Capture the cell that displays the provided text and extract its (x, y) central coordinate. 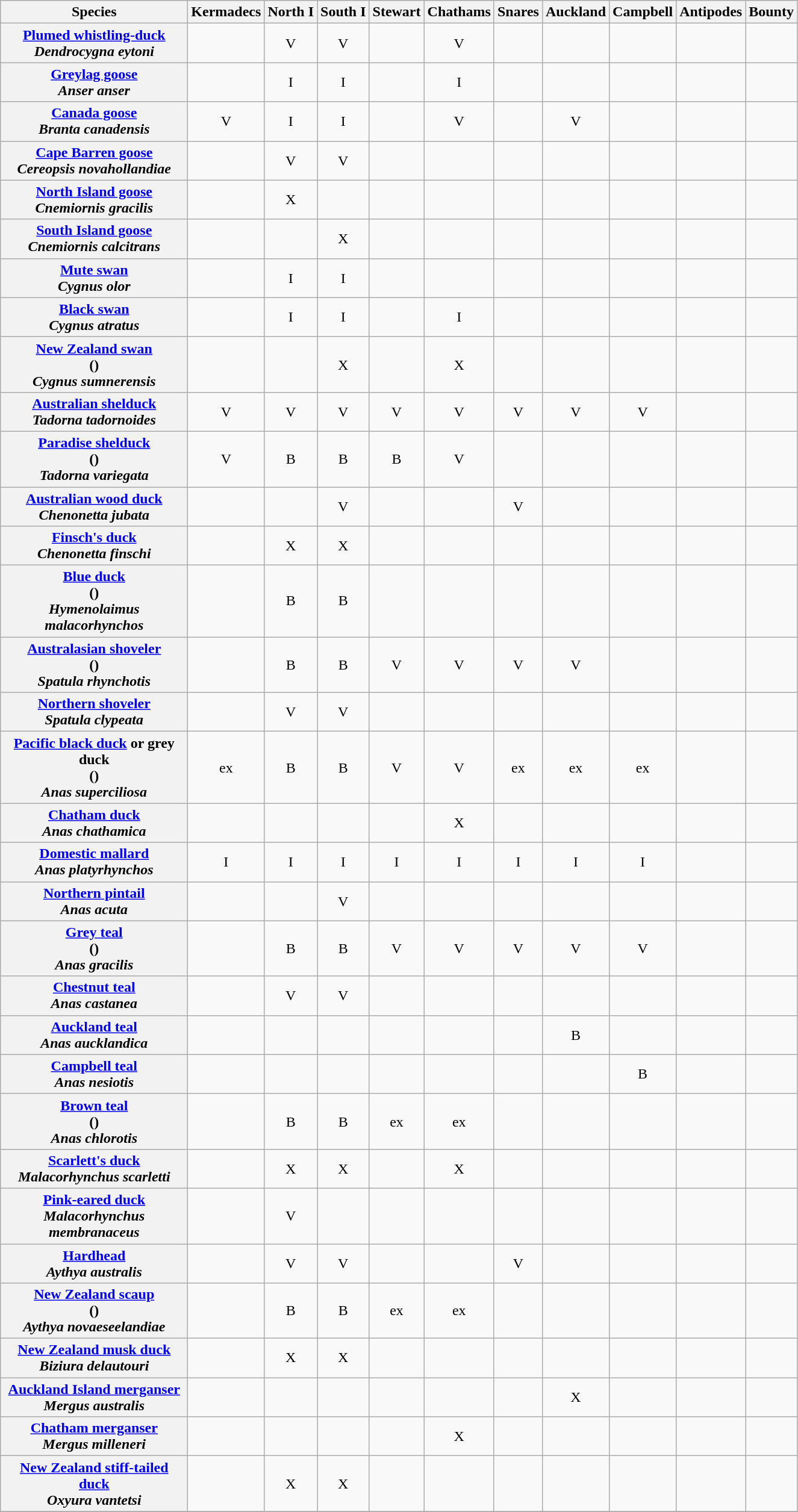
Paradise shelduck()Tadorna variegata (94, 459)
Chatham duckAnas chathamica (94, 823)
Australasian shoveler()Spatula rhynchotis (94, 665)
Australian wood duckChenonetta jubata (94, 506)
North Island gooseCnemiornis gracilis (94, 200)
Bounty (772, 12)
Pink-eared duckMalacorhynchus membranaceus (94, 1216)
Grey teal()Anas gracilis (94, 948)
Antipodes (711, 12)
Snares (518, 12)
South Island gooseCnemiornis calcitrans (94, 238)
Scarlett's duckMalacorhynchus scarletti (94, 1168)
South I (343, 12)
Mute swanCygnus olor (94, 278)
Northern shovelerSpatula clypeata (94, 712)
Cape Barren gooseCereopsis novahollandiae (94, 160)
Pacific black duck or grey duck()Anas superciliosa (94, 767)
Greylag gooseAnser anser (94, 82)
Kermadecs (226, 12)
New Zealand swan()Cygnus sumnerensis (94, 364)
Auckland tealAnas aucklandica (94, 1034)
Campbell tealAnas nesiotis (94, 1074)
Campbell (643, 12)
Auckland Island merganserMergus australis (94, 1397)
Stewart (396, 12)
Finsch's duckChenonetta finschi (94, 546)
Black swanCygnus atratus (94, 317)
Domestic mallardAnas platyrhynchos (94, 862)
Plumed whistling-duckDendrocygna eytoni (94, 43)
Chatham merganserMergus milleneri (94, 1437)
Chestnut tealAnas castanea (94, 996)
Species (94, 12)
Australian shelduckTadorna tadornoides (94, 412)
Chathams (459, 12)
New Zealand stiff-tailed duckOxyura vantetsi (94, 1484)
Brown teal()Anas chlorotis (94, 1121)
New Zealand musk duckBiziura delautouri (94, 1358)
Northern pintailAnas acuta (94, 901)
Canada gooseBranta canadensis (94, 122)
HardheadAythya australis (94, 1263)
North I (291, 12)
Auckland (576, 12)
New Zealand scaup()Aythya novaeseelandiae (94, 1311)
Blue duck()Hymenolaimus malacorhynchos (94, 601)
